Pinpoint the cell where the given text exists, returning its (X, Y) midpoint coordinate. 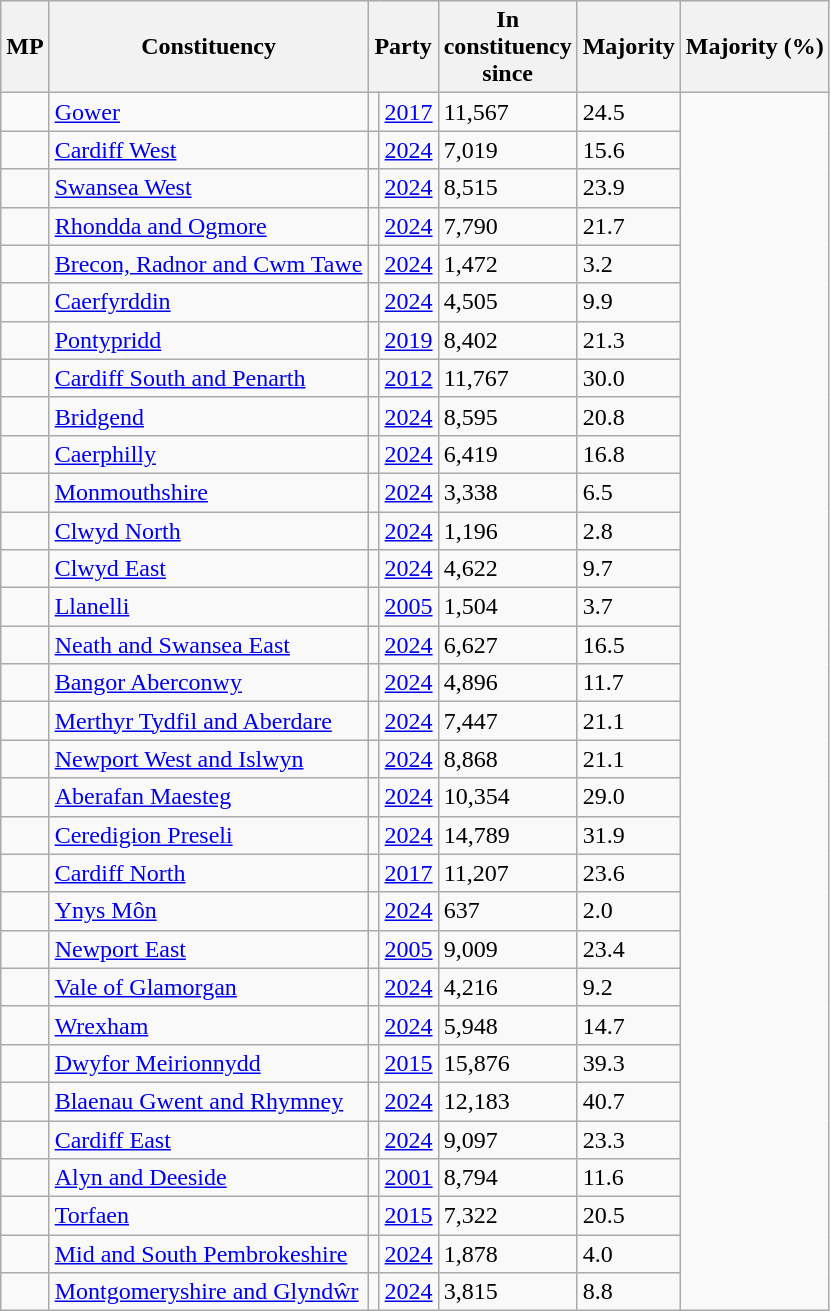
7,322 (508, 1216)
7,019 (508, 150)
Inconstituencysince (508, 47)
7,790 (508, 226)
21.7 (628, 226)
39.3 (628, 1063)
24.5 (628, 112)
Merthyr Tydfil and Aberdare (208, 721)
9,009 (508, 949)
3.2 (628, 264)
4,216 (508, 987)
Caerphilly (208, 454)
16.5 (628, 645)
23.9 (628, 188)
Cardiff North (208, 873)
40.7 (628, 1101)
6.5 (628, 492)
8,868 (508, 759)
Cardiff South and Penarth (208, 378)
12,183 (508, 1101)
Alyn and Deeside (208, 1178)
23.4 (628, 949)
2.8 (628, 531)
Majority (%) (754, 47)
Bridgend (208, 416)
11.7 (628, 683)
1,196 (508, 531)
Llanelli (208, 607)
11,767 (508, 378)
3.7 (628, 607)
29.0 (628, 797)
Pontypridd (208, 340)
8,794 (508, 1178)
Cardiff West (208, 150)
Brecon, Radnor and Cwm Tawe (208, 264)
Clwyd East (208, 569)
6,627 (508, 645)
1,472 (508, 264)
3,338 (508, 492)
16.8 (628, 454)
Ynys Môn (208, 911)
6,419 (508, 454)
Aberafan Maesteg (208, 797)
Vale of Glamorgan (208, 987)
20.5 (628, 1216)
2001 (408, 1178)
2019 (408, 340)
23.6 (628, 873)
4,896 (508, 683)
Party (403, 47)
4,622 (508, 569)
2.0 (628, 911)
Bangor Aberconwy (208, 683)
Newport East (208, 949)
23.3 (628, 1139)
Rhondda and Ogmore (208, 226)
31.9 (628, 835)
Swansea West (208, 188)
11,207 (508, 873)
14.7 (628, 1025)
9.2 (628, 987)
8,515 (508, 188)
Montgomeryshire and Glyndŵr (208, 1292)
Newport West and Islwyn (208, 759)
Wrexham (208, 1025)
8.8 (628, 1292)
1,878 (508, 1254)
MP (25, 47)
1,504 (508, 607)
11,567 (508, 112)
10,354 (508, 797)
7,447 (508, 721)
Monmouthshire (208, 492)
Constituency (208, 47)
Clwyd North (208, 531)
8,595 (508, 416)
Gower (208, 112)
30.0 (628, 378)
Caerfyrddin (208, 302)
Cardiff East (208, 1139)
Dwyfor Meirionnydd (208, 1063)
9.7 (628, 569)
4,505 (508, 302)
5,948 (508, 1025)
Ceredigion Preseli (208, 835)
15.6 (628, 150)
11.6 (628, 1178)
4.0 (628, 1254)
2012 (408, 378)
20.8 (628, 416)
15,876 (508, 1063)
Torfaen (208, 1216)
9,097 (508, 1139)
Neath and Swansea East (208, 645)
Majority (628, 47)
21.3 (628, 340)
Mid and South Pembrokeshire (208, 1254)
14,789 (508, 835)
3,815 (508, 1292)
637 (508, 911)
9.9 (628, 302)
Blaenau Gwent and Rhymney (208, 1101)
8,402 (508, 340)
